Capture the cell that displays the provided text and extract its [X, Y] central coordinate. 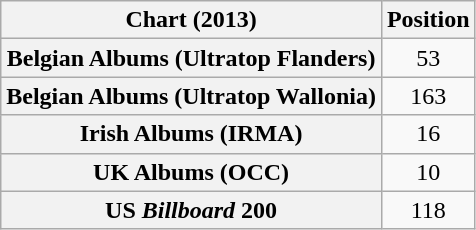
10 [428, 172]
163 [428, 96]
Belgian Albums (Ultratop Flanders) [192, 58]
Belgian Albums (Ultratop Wallonia) [192, 96]
US Billboard 200 [192, 210]
118 [428, 210]
53 [428, 58]
16 [428, 134]
Chart (2013) [192, 20]
Irish Albums (IRMA) [192, 134]
Position [428, 20]
UK Albums (OCC) [192, 172]
